Pinpoint the cell where the given text exists, returning its (x, y) midpoint coordinate. 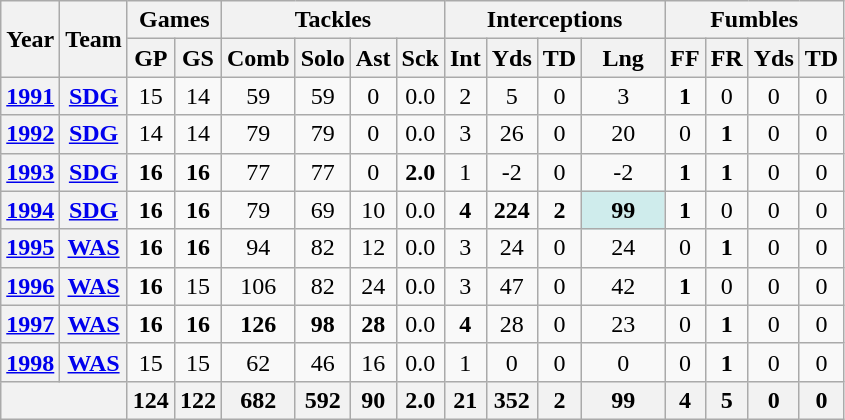
1997 (30, 324)
1994 (30, 210)
126 (258, 324)
Interceptions (554, 20)
Fumbles (754, 20)
124 (150, 400)
Ast (373, 58)
Year (30, 39)
46 (322, 362)
1993 (30, 172)
Team (94, 39)
352 (512, 400)
62 (258, 362)
Int (465, 58)
592 (322, 400)
1991 (30, 96)
42 (624, 286)
682 (258, 400)
FF (685, 58)
122 (198, 400)
Comb (258, 58)
10 (373, 210)
26 (512, 134)
1995 (30, 248)
Tackles (332, 20)
Sck (420, 58)
1998 (30, 362)
Lng (624, 58)
90 (373, 400)
20 (624, 134)
12 (373, 248)
23 (624, 324)
106 (258, 286)
21 (465, 400)
47 (512, 286)
98 (322, 324)
GS (198, 58)
FR (726, 58)
1996 (30, 286)
69 (322, 210)
224 (512, 210)
Games (174, 20)
Solo (322, 58)
GP (150, 58)
1992 (30, 134)
94 (258, 248)
